Locate the cell with the specified text and output its [X, Y] center coordinate. 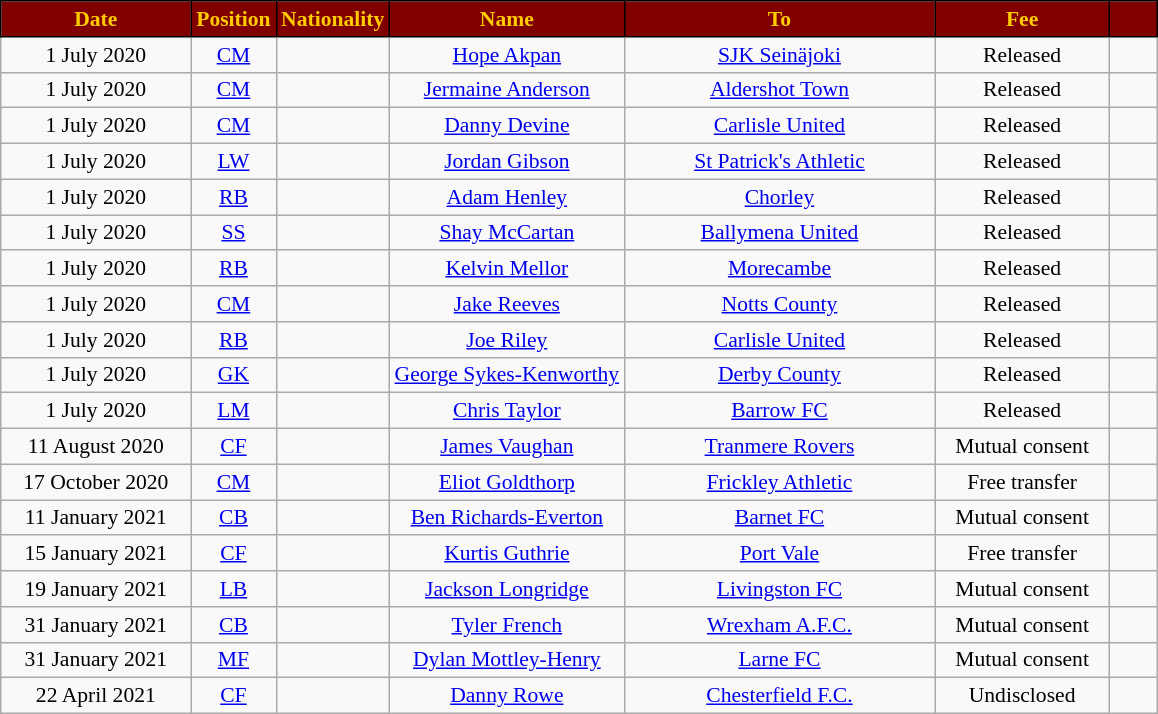
Wrexham A.F.C. [779, 625]
Morecambe [779, 269]
MF [234, 660]
Danny Devine [506, 126]
Tyler French [506, 625]
Nationality [332, 19]
Port Vale [779, 554]
Chesterfield F.C. [779, 696]
Jake Reeves [506, 304]
Joe Riley [506, 340]
Livingston FC [779, 589]
Barrow FC [779, 411]
Chris Taylor [506, 411]
Jermaine Anderson [506, 90]
Derby County [779, 375]
Barnet FC [779, 518]
11 August 2020 [96, 447]
11 January 2021 [96, 518]
Kelvin Mellor [506, 269]
George Sykes-Kenworthy [506, 375]
Danny Rowe [506, 696]
Jackson Longridge [506, 589]
St Patrick's Athletic [779, 162]
Undisclosed [1022, 696]
Frickley Athletic [779, 482]
GK [234, 375]
Kurtis Guthrie [506, 554]
Tranmere Rovers [779, 447]
19 January 2021 [96, 589]
Ballymena United [779, 233]
Aldershot Town [779, 90]
Name [506, 19]
LW [234, 162]
22 April 2021 [96, 696]
Hope Akpan [506, 55]
Ben Richards-Everton [506, 518]
Adam Henley [506, 197]
James Vaughan [506, 447]
17 October 2020 [96, 482]
To [779, 19]
Dylan Mottley-Henry [506, 660]
Notts County [779, 304]
15 January 2021 [96, 554]
Date [96, 19]
LM [234, 411]
LB [234, 589]
Shay McCartan [506, 233]
SS [234, 233]
Position [234, 19]
Eliot Goldthorp [506, 482]
Jordan Gibson [506, 162]
Chorley [779, 197]
Fee [1022, 19]
Larne FC [779, 660]
SJK Seinäjoki [779, 55]
